Determine the [x, y] coordinate at the center of the cell enclosing the given text.  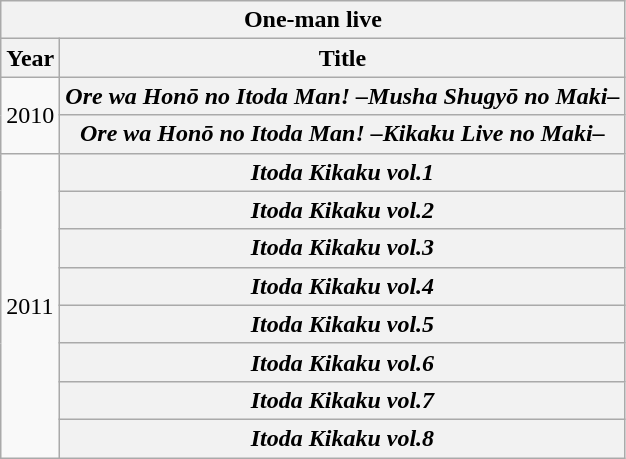
Ore wa Honō no Itoda Man! –Musha Shugyō no Maki– [342, 96]
Itoda Kikaku vol.4 [342, 286]
Itoda Kikaku vol.3 [342, 248]
Itoda Kikaku vol.2 [342, 210]
One-man live [313, 20]
Itoda Kikaku vol.8 [342, 438]
Itoda Kikaku vol.1 [342, 172]
Year [30, 58]
2010 [30, 115]
Itoda Kikaku vol.7 [342, 400]
Ore wa Honō no Itoda Man! –Kikaku Live no Maki– [342, 134]
Title [342, 58]
2011 [30, 305]
Itoda Kikaku vol.6 [342, 362]
Itoda Kikaku vol.5 [342, 324]
